Search for the cell housing the specified text and yield its [x, y] center coordinate. 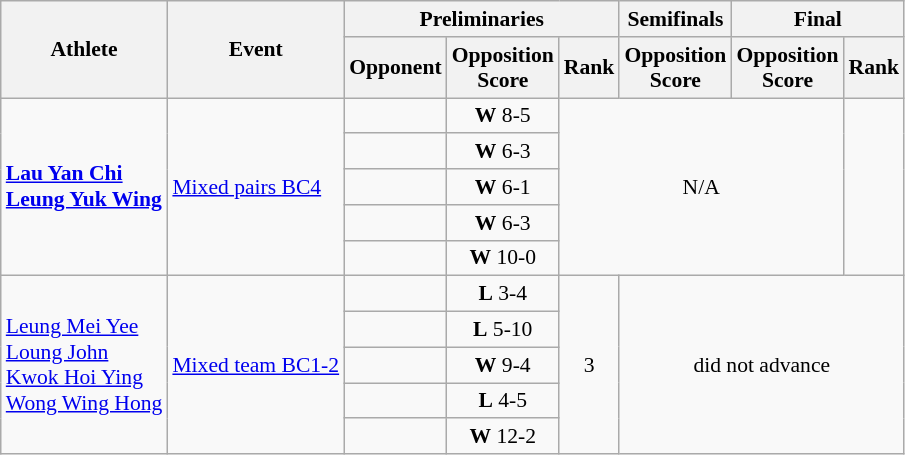
Leung Mei Yee Loung John Kwok Hoi Ying Wong Wing Hong [84, 365]
Preliminaries [482, 19]
W 8-5 [503, 116]
W 10-0 [503, 258]
W 9-4 [503, 365]
N/A [702, 187]
Event [256, 50]
did not advance [762, 365]
Lau Yan Chi Leung Yuk Wing [84, 187]
Mixed team BC1-2 [256, 365]
L 3-4 [503, 294]
W 12-2 [503, 437]
L 5-10 [503, 330]
L 4-5 [503, 401]
Semifinals [675, 19]
Mixed pairs BC4 [256, 187]
3 [590, 365]
Athlete [84, 50]
W 6-1 [503, 187]
Final [818, 19]
Opponent [396, 68]
